Determine the [x, y] coordinate at the center of the cell enclosing the given text.  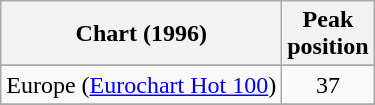
Europe (Eurochart Hot 100) [142, 85]
Peakposition [328, 34]
37 [328, 85]
Chart (1996) [142, 34]
